Extract the [X, Y] coordinate from the center of the cell holding the provided text.  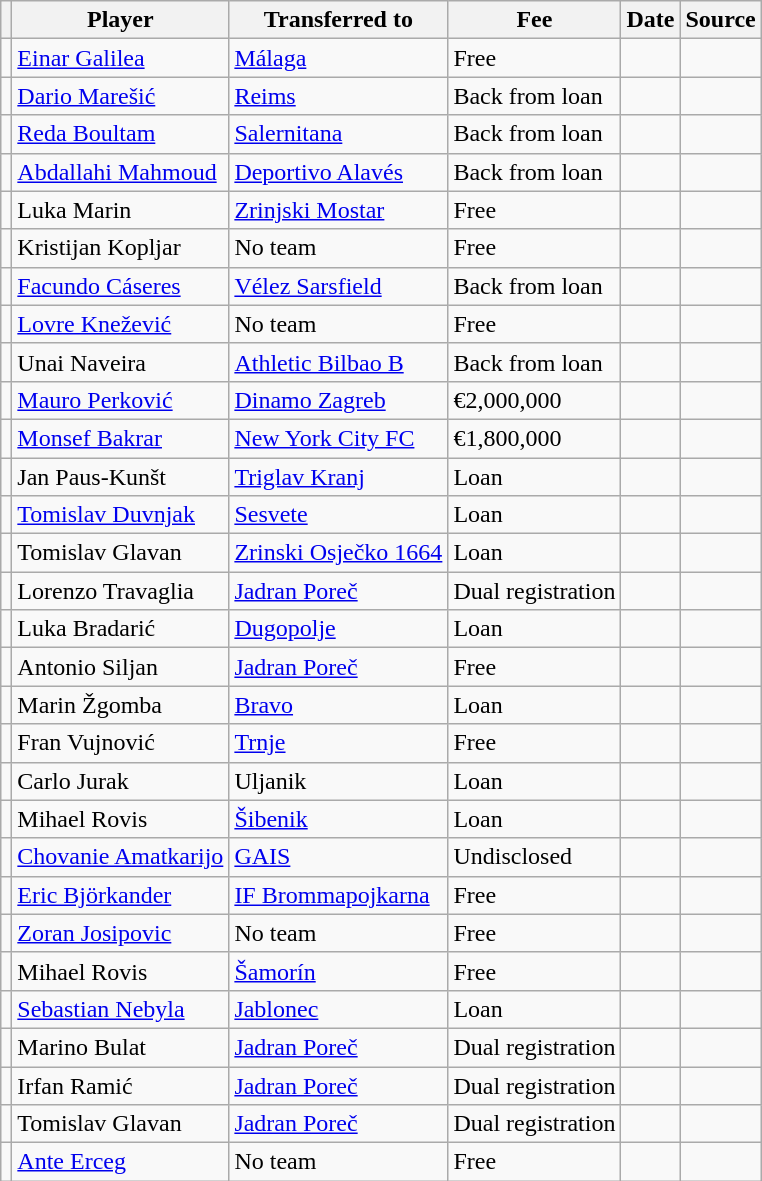
Bravo [338, 705]
Lorenzo Travaglia [120, 591]
Chovanie Amatkarijo [120, 857]
Monsef Bakrar [120, 438]
Tomislav Duvnjak [120, 515]
Luka Bradarić [120, 629]
Jan Paus-Kunšt [120, 477]
Luka Marin [120, 210]
Salernitana [338, 134]
Dario Marešić [120, 96]
Player [120, 20]
Date [650, 20]
Mauro Perković [120, 400]
Uljanik [338, 781]
Fran Vujnović [120, 743]
Antonio Siljan [120, 667]
Irfan Ramić [120, 1085]
Reda Boultam [120, 134]
IF Brommapojkarna [338, 895]
Facundo Cáseres [120, 286]
Transferred to [338, 20]
Fee [534, 20]
Marin Žgomba [120, 705]
Šamorín [338, 971]
Vélez Sarsfield [338, 286]
Reims [338, 96]
€1,800,000 [534, 438]
Deportivo Alavés [338, 172]
Dugopolje [338, 629]
Carlo Jurak [120, 781]
Einar Galilea [120, 58]
Jablonec [338, 1009]
Abdallahi Mahmoud [120, 172]
Undisclosed [534, 857]
Zrinski Osječko 1664 [338, 553]
Lovre Knežević [120, 324]
GAIS [338, 857]
Trnje [338, 743]
Marino Bulat [120, 1047]
Šibenik [338, 819]
Source [720, 20]
Dinamo Zagreb [338, 400]
New York City FC [338, 438]
Athletic Bilbao B [338, 362]
Zoran Josipovic [120, 933]
Sesvete [338, 515]
€2,000,000 [534, 400]
Unai Naveira [120, 362]
Málaga [338, 58]
Zrinjski Mostar [338, 210]
Triglav Kranj [338, 477]
Sebastian Nebyla [120, 1009]
Ante Erceg [120, 1162]
Eric Björkander [120, 895]
Kristijan Kopljar [120, 248]
